Return [x, y] of the center of cell containing provided text 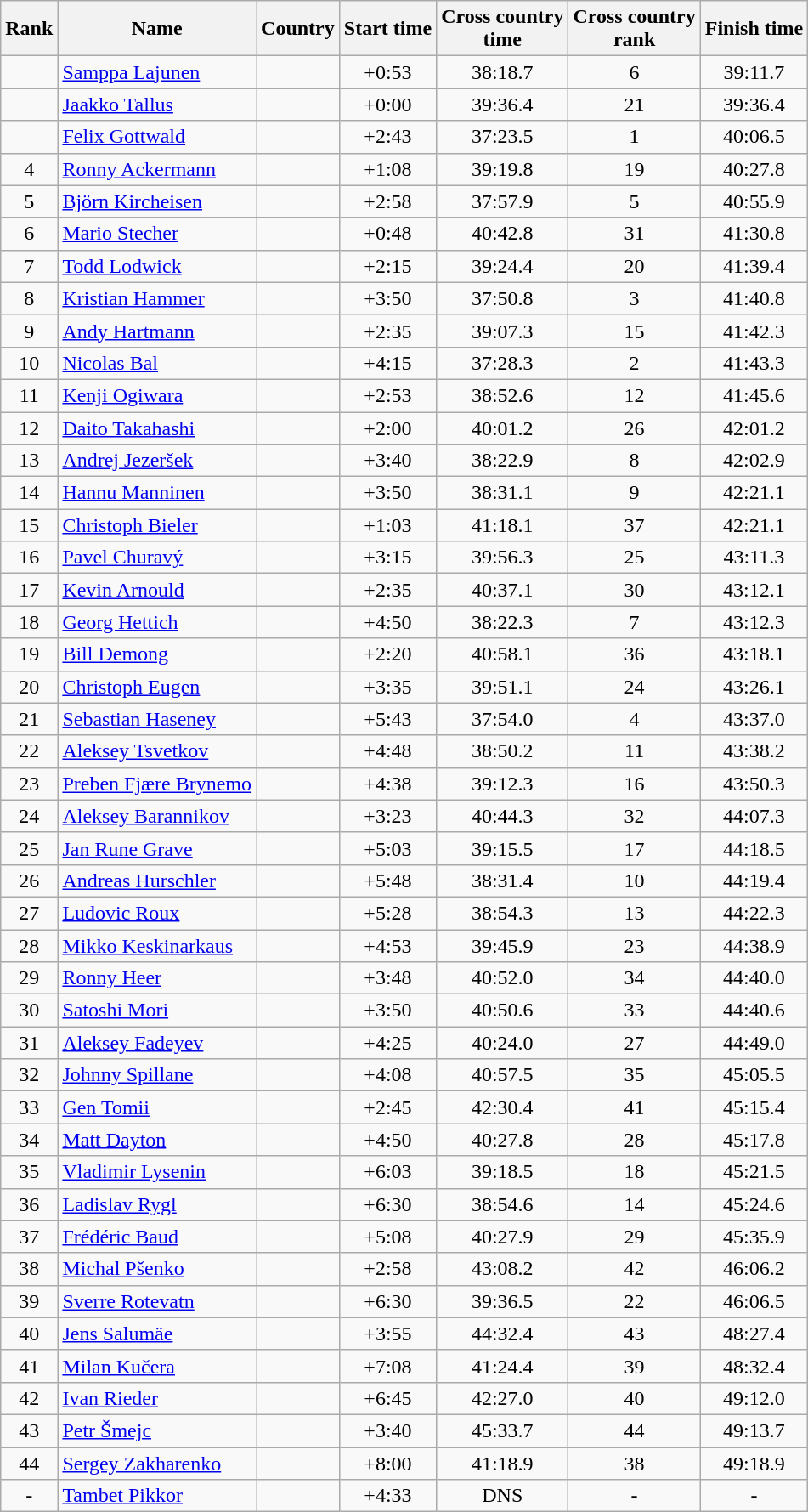
46:06.2 [754, 1269]
40:42.8 [503, 234]
41:45.6 [754, 395]
+2:53 [387, 395]
45:05.5 [754, 1075]
Rank [29, 29]
Cross country time [503, 29]
43:08.2 [503, 1269]
+5:08 [387, 1237]
Samppa Lajunen [157, 72]
38:52.6 [503, 395]
39:07.3 [503, 331]
Start time [387, 29]
Ronny Heer [157, 978]
37:23.5 [503, 137]
39:24.4 [503, 266]
+1:03 [387, 525]
+3:23 [387, 816]
Mikko Keskinarkaus [157, 946]
43:12.1 [754, 590]
44:19.4 [754, 881]
Johnny Spillane [157, 1075]
+2:15 [387, 266]
41:43.3 [754, 363]
48:32.4 [754, 1366]
Andy Hartmann [157, 331]
Felix Gottwald [157, 137]
+4:15 [387, 363]
39:45.9 [503, 946]
41:42.3 [754, 331]
43:12.3 [754, 622]
39:56.3 [503, 558]
2 [634, 363]
Cross country rank [634, 29]
Preben Fjære Brynemo [157, 784]
38:31.4 [503, 881]
Jens Salumäe [157, 1334]
Kenji Ogiwara [157, 395]
Pavel Churavý [157, 558]
40:52.0 [503, 978]
40:58.1 [503, 654]
37:28.3 [503, 363]
Nicolas Bal [157, 363]
+4:38 [387, 784]
+0:53 [387, 72]
45:33.7 [503, 1430]
Kristian Hammer [157, 298]
+4:25 [387, 1043]
40:01.2 [503, 428]
42:27.0 [503, 1398]
Michal Pšenko [157, 1269]
Björn Kircheisen [157, 201]
45:24.6 [754, 1204]
+1:08 [387, 169]
+6:45 [387, 1398]
38:31.1 [503, 493]
38:50.2 [503, 751]
Sebastian Haseney [157, 719]
42:02.9 [754, 461]
+4:53 [387, 946]
Country [298, 29]
Frédéric Baud [157, 1237]
Todd Lodwick [157, 266]
+2:45 [387, 1107]
42:01.2 [754, 428]
Vladimir Lysenin [157, 1172]
Andreas Hurschler [157, 881]
Christoph Bieler [157, 525]
41:30.8 [754, 234]
43:37.0 [754, 719]
45:21.5 [754, 1172]
Milan Kučera [157, 1366]
Aleksey Fadeyev [157, 1043]
40:37.1 [503, 590]
40:44.3 [503, 816]
Bill Demong [157, 654]
44:22.3 [754, 913]
43:50.3 [754, 784]
39:15.5 [503, 848]
+2:00 [387, 428]
43:38.2 [754, 751]
39:12.3 [503, 784]
41:18.1 [503, 525]
45:15.4 [754, 1107]
44:40.6 [754, 1011]
43:26.1 [754, 687]
Aleksey Tsvetkov [157, 751]
Name [157, 29]
44:07.3 [754, 816]
+4:08 [387, 1075]
+8:00 [387, 1463]
Satoshi Mori [157, 1011]
39:18.5 [503, 1172]
46:06.5 [754, 1301]
+5:43 [387, 719]
+3:15 [387, 558]
39:51.1 [503, 687]
40:57.5 [503, 1075]
38:22.9 [503, 461]
49:18.9 [754, 1463]
38:18.7 [503, 72]
Jaakko Tallus [157, 105]
Jan Rune Grave [157, 848]
38:54.6 [503, 1204]
39:11.7 [754, 72]
Kevin Arnould [157, 590]
44:32.4 [503, 1334]
49:12.0 [754, 1398]
Tambet Pikkor [157, 1496]
44:38.9 [754, 946]
+4:33 [387, 1496]
43:11.3 [754, 558]
+5:48 [387, 881]
39:36.5 [503, 1301]
40:06.5 [754, 137]
+2:43 [387, 137]
41:40.8 [754, 298]
44:49.0 [754, 1043]
1 [634, 137]
Ivan Rieder [157, 1398]
37:50.8 [503, 298]
+2:20 [387, 654]
+3:35 [387, 687]
42:30.4 [503, 1107]
Finish time [754, 29]
Matt Dayton [157, 1140]
Gen Tomii [157, 1107]
Petr Šmejc [157, 1430]
Christoph Eugen [157, 687]
DNS [503, 1496]
40:24.0 [503, 1043]
45:17.8 [754, 1140]
+7:08 [387, 1366]
Daito Takahashi [157, 428]
41:39.4 [754, 266]
+5:28 [387, 913]
Sergey Zakharenko [157, 1463]
+3:55 [387, 1334]
40:50.6 [503, 1011]
+6:03 [387, 1172]
41:24.4 [503, 1366]
Georg Hettich [157, 622]
+3:48 [387, 978]
48:27.4 [754, 1334]
38:22.3 [503, 622]
+0:00 [387, 105]
44:18.5 [754, 848]
44:40.0 [754, 978]
49:13.7 [754, 1430]
Aleksey Barannikov [157, 816]
Mario Stecher [157, 234]
Hannu Manninen [157, 493]
38:54.3 [503, 913]
Ludovic Roux [157, 913]
Sverre Rotevatn [157, 1301]
39:19.8 [503, 169]
3 [634, 298]
Ronny Ackermann [157, 169]
+0:48 [387, 234]
41:18.9 [503, 1463]
40:27.9 [503, 1237]
43:18.1 [754, 654]
Ladislav Rygl [157, 1204]
37:54.0 [503, 719]
37:57.9 [503, 201]
45:35.9 [754, 1237]
+4:48 [387, 751]
40:55.9 [754, 201]
+5:03 [387, 848]
Andrej Jezeršek [157, 461]
